Return [x, y] of the center of cell containing provided text 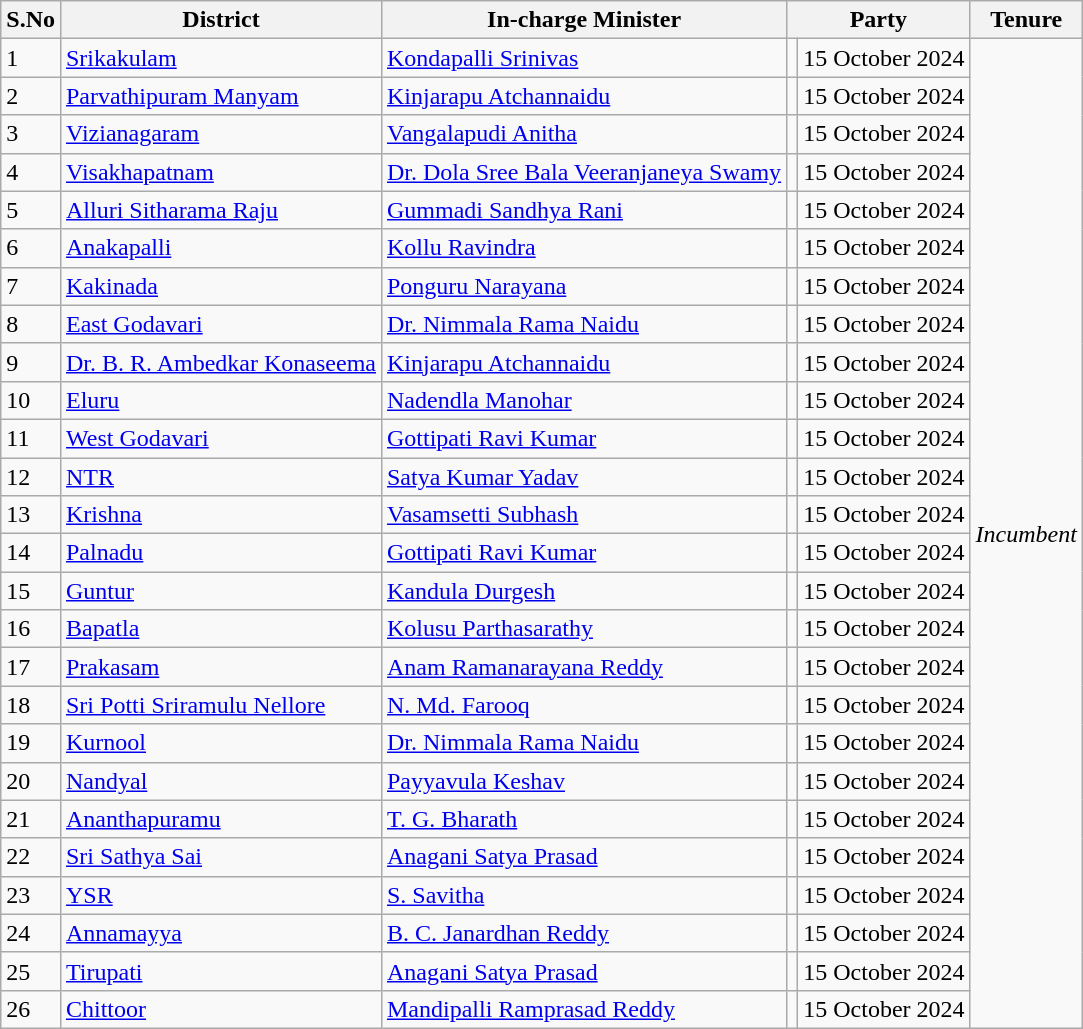
West Godavari [220, 438]
Annamayya [220, 933]
Kandula Durgesh [584, 591]
Dr. Dola Sree Bala Veeranjaneya Swamy [584, 172]
B. C. Janardhan Reddy [584, 933]
19 [31, 743]
10 [31, 400]
Bapatla [220, 629]
14 [31, 553]
Nandyal [220, 781]
Prakasam [220, 667]
Satya Kumar Yadav [584, 477]
Guntur [220, 591]
Gummadi Sandhya Rani [584, 210]
21 [31, 819]
Tenure [1026, 20]
Ponguru Narayana [584, 286]
7 [31, 286]
Payyavula Keshav [584, 781]
Tirupati [220, 971]
20 [31, 781]
18 [31, 705]
1 [31, 58]
Incumbent [1026, 534]
3 [31, 134]
Mandipalli Ramprasad Reddy [584, 1009]
Anakapalli [220, 248]
Sri Sathya Sai [220, 857]
Srikakulam [220, 58]
Nadendla Manohar [584, 400]
Palnadu [220, 553]
22 [31, 857]
Kondapalli Srinivas [584, 58]
Kolusu Parthasarathy [584, 629]
Ananthapuramu [220, 819]
Kakinada [220, 286]
S. Savitha [584, 895]
4 [31, 172]
In-charge Minister [584, 20]
26 [31, 1009]
Anam Ramanarayana Reddy [584, 667]
2 [31, 96]
Vangalapudi Anitha [584, 134]
11 [31, 438]
8 [31, 324]
NTR [220, 477]
Dr. B. R. Ambedkar Konaseema [220, 362]
Krishna [220, 515]
Party [878, 20]
25 [31, 971]
12 [31, 477]
S.No [31, 20]
Alluri Sitharama Raju [220, 210]
YSR [220, 895]
District [220, 20]
13 [31, 515]
5 [31, 210]
16 [31, 629]
Chittoor [220, 1009]
17 [31, 667]
Kollu Ravindra [584, 248]
9 [31, 362]
6 [31, 248]
Visakhapatnam [220, 172]
Eluru [220, 400]
Sri Potti Sriramulu Nellore [220, 705]
Vizianagaram [220, 134]
N. Md. Farooq [584, 705]
T. G. Bharath [584, 819]
23 [31, 895]
Vasamsetti Subhash [584, 515]
East Godavari [220, 324]
15 [31, 591]
Kurnool [220, 743]
Parvathipuram Manyam [220, 96]
24 [31, 933]
